Scan for the cell matching the given text and deliver its [x, y] coordinate at center. 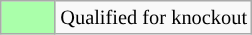
Qualified for knockout [154, 17]
